Detect which cell encompasses the target text, then output its (X, Y) center coordinate. 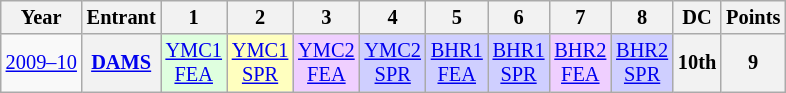
YMC2SPR (393, 63)
YMC2FEA (326, 63)
3 (326, 17)
2009–10 (42, 63)
10th (697, 63)
BHR2SPR (642, 63)
YMC1SPR (260, 63)
2 (260, 17)
BHR1FEA (457, 63)
6 (519, 17)
8 (642, 17)
DAMS (122, 63)
5 (457, 17)
YMC1FEA (194, 63)
9 (753, 63)
Points (753, 17)
BHR1SPR (519, 63)
7 (580, 17)
4 (393, 17)
1 (194, 17)
Year (42, 17)
BHR2FEA (580, 63)
DC (697, 17)
Entrant (122, 17)
